From the cell containing the given text, extract its center point as [X, Y] coordinate. 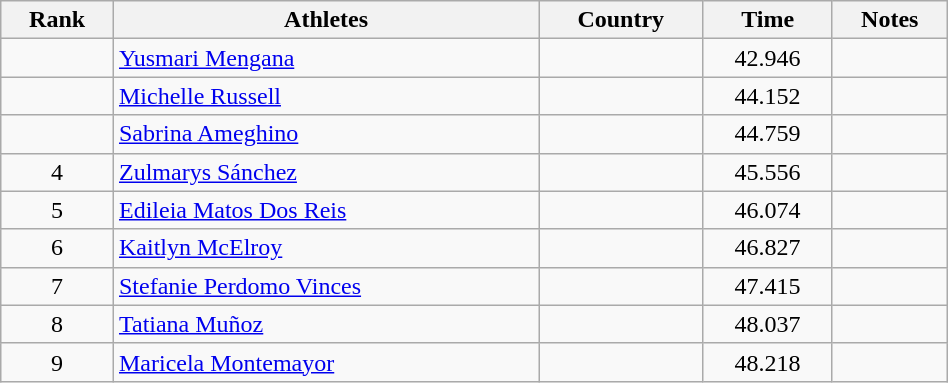
6 [58, 248]
Stefanie Perdomo Vinces [326, 286]
Maricela Montemayor [326, 362]
Sabrina Ameghino [326, 134]
Michelle Russell [326, 96]
46.827 [768, 248]
Athletes [326, 20]
Country [621, 20]
48.218 [768, 362]
45.556 [768, 172]
Notes [890, 20]
42.946 [768, 58]
4 [58, 172]
47.415 [768, 286]
Zulmarys Sánchez [326, 172]
Kaitlyn McElroy [326, 248]
44.152 [768, 96]
8 [58, 324]
9 [58, 362]
44.759 [768, 134]
Rank [58, 20]
Yusmari Mengana [326, 58]
46.074 [768, 210]
7 [58, 286]
5 [58, 210]
48.037 [768, 324]
Tatiana Muñoz [326, 324]
Edileia Matos Dos Reis [326, 210]
Time [768, 20]
